Determine the [X, Y] coordinate at the center of the cell enclosing the given text.  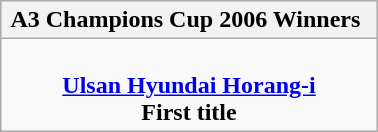
Ulsan Hyundai Horang-i First title [189, 85]
A3 Champions Cup 2006 Winners [189, 20]
